Capture the cell that displays the provided text and extract its [x, y] central coordinate. 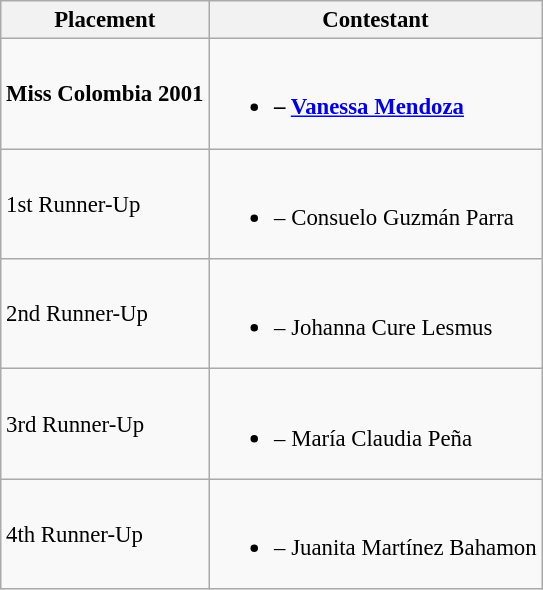
Placement [105, 20]
– María Claudia Peña [376, 424]
2nd Runner-Up [105, 314]
– Juanita Martínez Bahamon [376, 534]
– Consuelo Guzmán Parra [376, 204]
Contestant [376, 20]
Miss Colombia 2001 [105, 94]
3rd Runner-Up [105, 424]
– Vanessa Mendoza [376, 94]
1st Runner-Up [105, 204]
4th Runner-Up [105, 534]
– Johanna Cure Lesmus [376, 314]
